Search for the cell housing the specified text and yield its (X, Y) center coordinate. 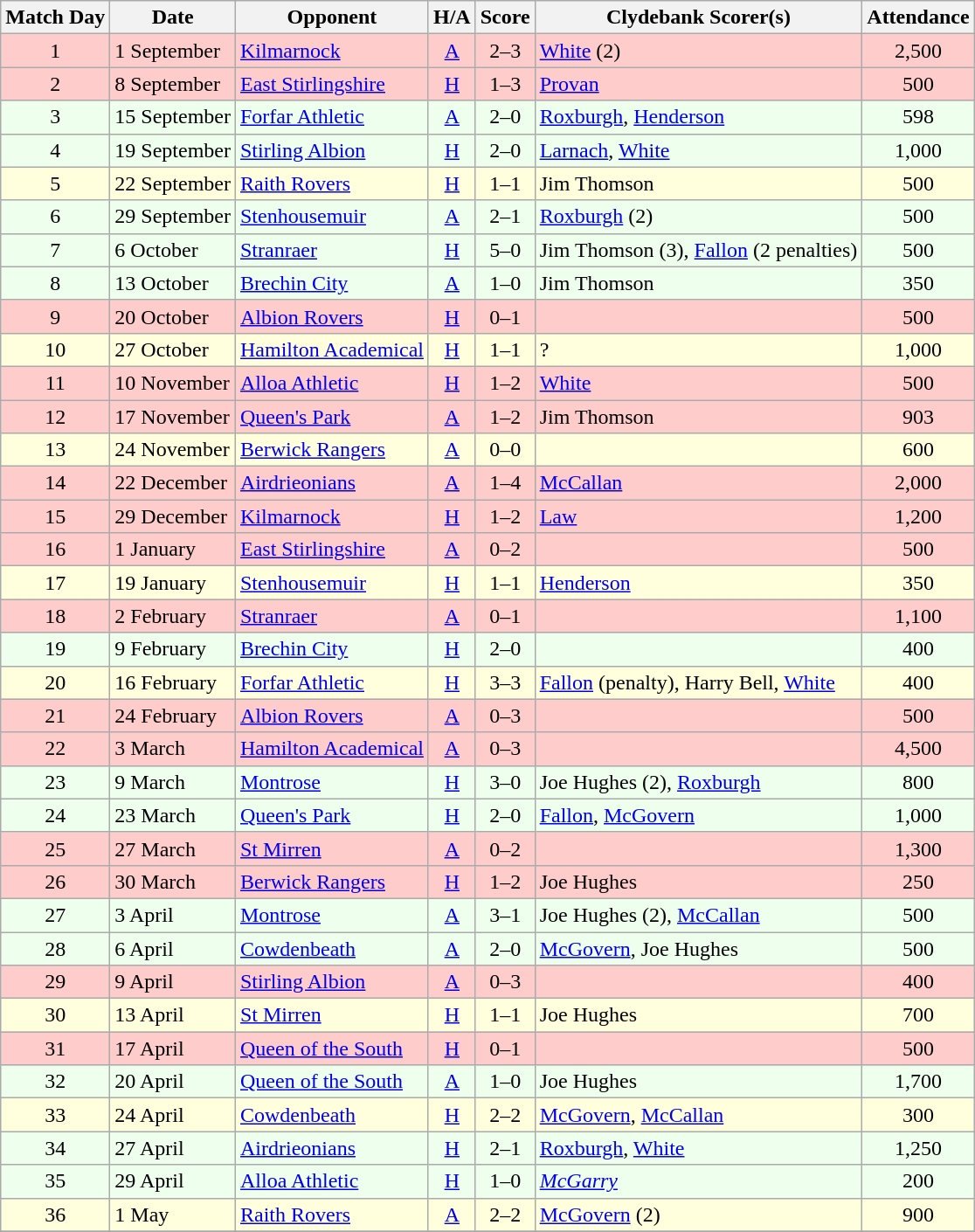
1 January (173, 550)
10 (56, 350)
16 February (173, 682)
25 (56, 848)
7 (56, 250)
8 (56, 283)
Roxburgh, White (699, 1148)
29 September (173, 217)
27 March (173, 848)
1–3 (505, 84)
19 September (173, 150)
Clydebank Scorer(s) (699, 17)
McGarry (699, 1181)
2–3 (505, 51)
Attendance (918, 17)
34 (56, 1148)
Fallon (penalty), Harry Bell, White (699, 682)
4,500 (918, 749)
9 February (173, 649)
5 (56, 183)
22 September (173, 183)
McGovern (2) (699, 1215)
29 (56, 982)
26 (56, 882)
24 April (173, 1115)
19 (56, 649)
16 (56, 550)
2 (56, 84)
22 December (173, 483)
23 (56, 782)
6 April (173, 948)
12 (56, 417)
24 (56, 815)
20 (56, 682)
Opponent (332, 17)
36 (56, 1215)
8 September (173, 84)
13 (56, 450)
1,700 (918, 1082)
300 (918, 1115)
3–3 (505, 682)
6 October (173, 250)
27 October (173, 350)
Law (699, 516)
14 (56, 483)
31 (56, 1049)
27 April (173, 1148)
McGovern, McCallan (699, 1115)
White (2) (699, 51)
Roxburgh (2) (699, 217)
1,250 (918, 1148)
903 (918, 417)
20 October (173, 316)
9 (56, 316)
Date (173, 17)
Joe Hughes (2), McCallan (699, 915)
27 (56, 915)
1 (56, 51)
McCallan (699, 483)
30 (56, 1015)
200 (918, 1181)
22 (56, 749)
Henderson (699, 583)
1 May (173, 1215)
1,100 (918, 616)
9 April (173, 982)
29 December (173, 516)
24 November (173, 450)
1,200 (918, 516)
9 March (173, 782)
28 (56, 948)
13 April (173, 1015)
15 (56, 516)
23 March (173, 815)
598 (918, 117)
29 April (173, 1181)
H/A (452, 17)
17 November (173, 417)
Score (505, 17)
10 November (173, 383)
3–1 (505, 915)
1–4 (505, 483)
24 February (173, 716)
Joe Hughes (2), Roxburgh (699, 782)
Match Day (56, 17)
Roxburgh, Henderson (699, 117)
1 September (173, 51)
800 (918, 782)
2 February (173, 616)
3 (56, 117)
18 (56, 616)
32 (56, 1082)
Provan (699, 84)
35 (56, 1181)
17 (56, 583)
1,300 (918, 848)
250 (918, 882)
5–0 (505, 250)
White (699, 383)
Fallon, McGovern (699, 815)
20 April (173, 1082)
17 April (173, 1049)
McGovern, Joe Hughes (699, 948)
Jim Thomson (3), Fallon (2 penalties) (699, 250)
11 (56, 383)
3–0 (505, 782)
6 (56, 217)
3 March (173, 749)
700 (918, 1015)
13 October (173, 283)
2,500 (918, 51)
? (699, 350)
33 (56, 1115)
19 January (173, 583)
0–0 (505, 450)
4 (56, 150)
900 (918, 1215)
600 (918, 450)
15 September (173, 117)
30 March (173, 882)
3 April (173, 915)
2,000 (918, 483)
Larnach, White (699, 150)
21 (56, 716)
